Return the (X, Y) coordinate for the center point of the cell that contains the specified text.  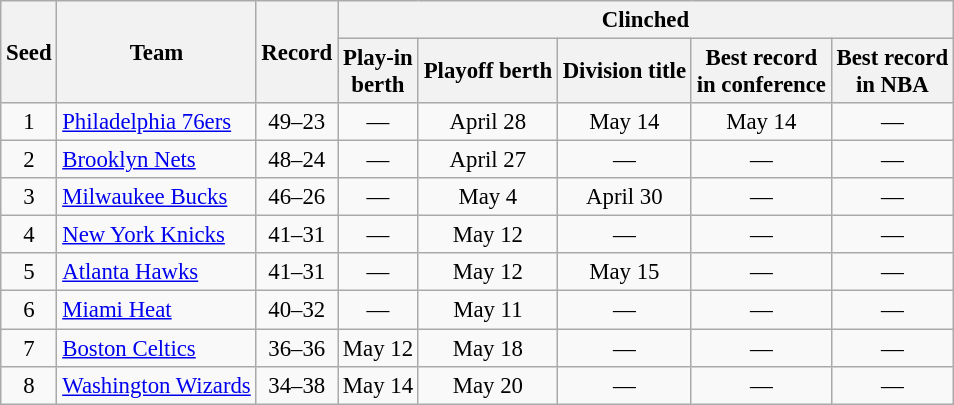
April 28 (488, 122)
Washington Wizards (156, 385)
5 (29, 273)
May 15 (624, 273)
1 (29, 122)
April 27 (488, 160)
7 (29, 348)
Milwaukee Bucks (156, 197)
May 4 (488, 197)
Brooklyn Nets (156, 160)
34–38 (296, 385)
Seed (29, 52)
4 (29, 235)
Best recordin NBA (892, 72)
April 30 (624, 197)
May 20 (488, 385)
Record (296, 52)
2 (29, 160)
Clinched (646, 20)
Play-inberth (378, 72)
Best recordin conference (761, 72)
May 11 (488, 310)
May 18 (488, 348)
49–23 (296, 122)
46–26 (296, 197)
48–24 (296, 160)
8 (29, 385)
Playoff berth (488, 72)
40–32 (296, 310)
6 (29, 310)
New York Knicks (156, 235)
Atlanta Hawks (156, 273)
36–36 (296, 348)
Philadelphia 76ers (156, 122)
Miami Heat (156, 310)
Boston Celtics (156, 348)
Division title (624, 72)
3 (29, 197)
Team (156, 52)
